Detect which cell encompasses the target text, then output its (x, y) center coordinate. 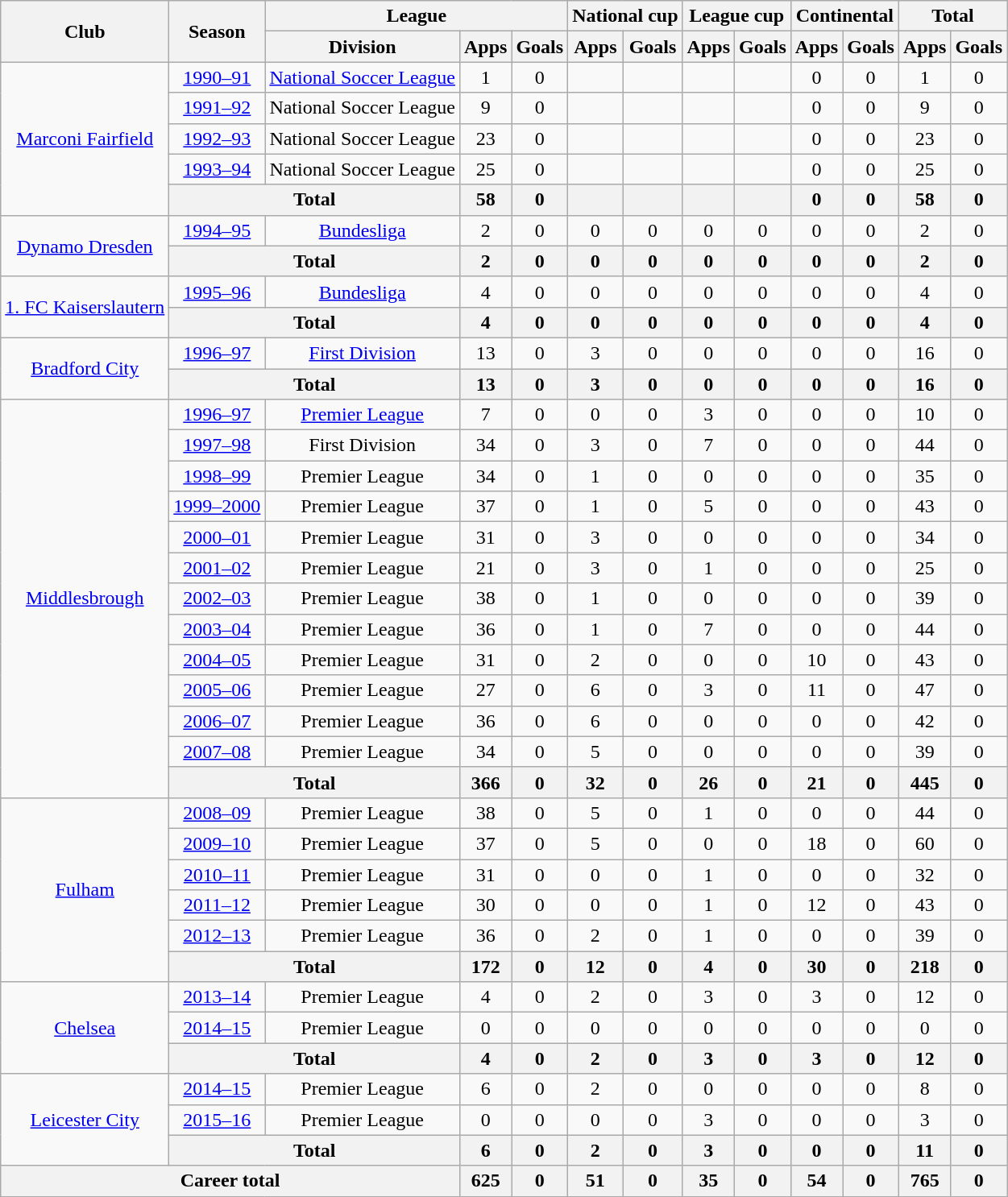
2012–13 (218, 936)
Division (363, 47)
2006–07 (218, 721)
Middlesbrough (85, 599)
54 (816, 1181)
2005–06 (218, 690)
Continental (844, 16)
1992–93 (218, 139)
2009–10 (218, 843)
Season (218, 31)
Club (85, 31)
1991–92 (218, 108)
172 (485, 967)
366 (485, 782)
1995–96 (218, 292)
2002–03 (218, 598)
18 (816, 843)
Career total (230, 1181)
League (417, 16)
1990–91 (218, 77)
1994–95 (218, 230)
60 (924, 843)
2004–05 (218, 660)
27 (485, 690)
2010–11 (218, 874)
1997–98 (218, 445)
218 (924, 967)
2011–12 (218, 905)
42 (924, 721)
51 (595, 1181)
2001–02 (218, 568)
Chelsea (85, 1028)
Fulham (85, 889)
2008–09 (218, 813)
765 (924, 1181)
1. FC Kaiserslautern (85, 307)
1998–99 (218, 476)
2007–08 (218, 752)
League cup (736, 16)
National cup (625, 16)
2003–04 (218, 629)
2013–14 (218, 997)
Leicester City (85, 1120)
2015–16 (218, 1120)
Dynamo Dresden (85, 246)
1999–2000 (218, 507)
1993–94 (218, 169)
625 (485, 1181)
26 (708, 782)
2000–01 (218, 537)
445 (924, 782)
Marconi Fairfield (85, 139)
8 (924, 1089)
47 (924, 690)
Bradford City (85, 368)
